Determine the (x, y) coordinate at the center of the cell enclosing the given text.  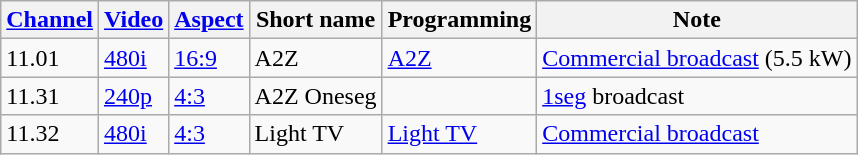
Aspect (209, 20)
11.01 (50, 58)
240p (134, 96)
1seg broadcast (697, 96)
Note (697, 20)
11.32 (50, 134)
Video (134, 20)
Programming (460, 20)
11.31 (50, 96)
Commercial broadcast (5.5 kW) (697, 58)
Channel (50, 20)
16:9 (209, 58)
A2Z Oneseg (316, 96)
Commercial broadcast (697, 134)
Short name (316, 20)
